Capture the cell that displays the provided text and extract its [X, Y] central coordinate. 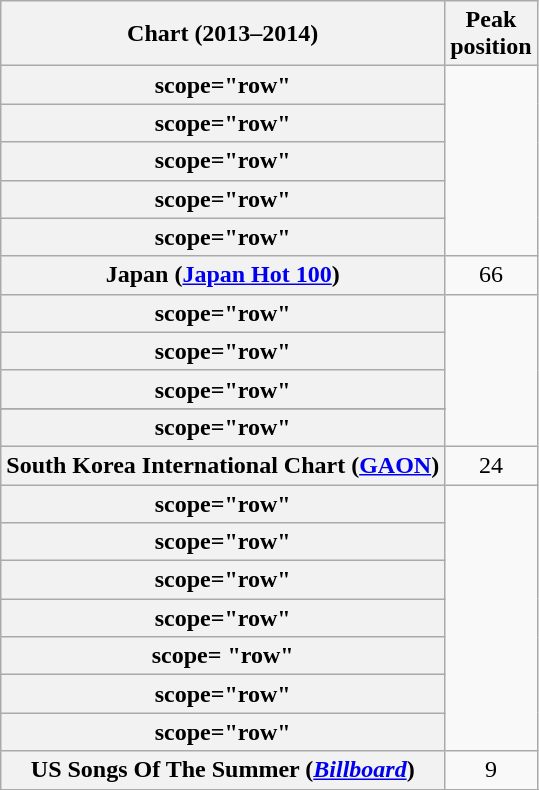
South Korea International Chart (GAON) [223, 465]
24 [491, 465]
Chart (2013–2014) [223, 34]
Japan (Japan Hot 100) [223, 275]
US Songs Of The Summer (Billboard) [223, 770]
Peakposition [491, 34]
9 [491, 770]
scope= "row" [223, 656]
66 [491, 275]
